Search for the cell housing the specified text and yield its (X, Y) center coordinate. 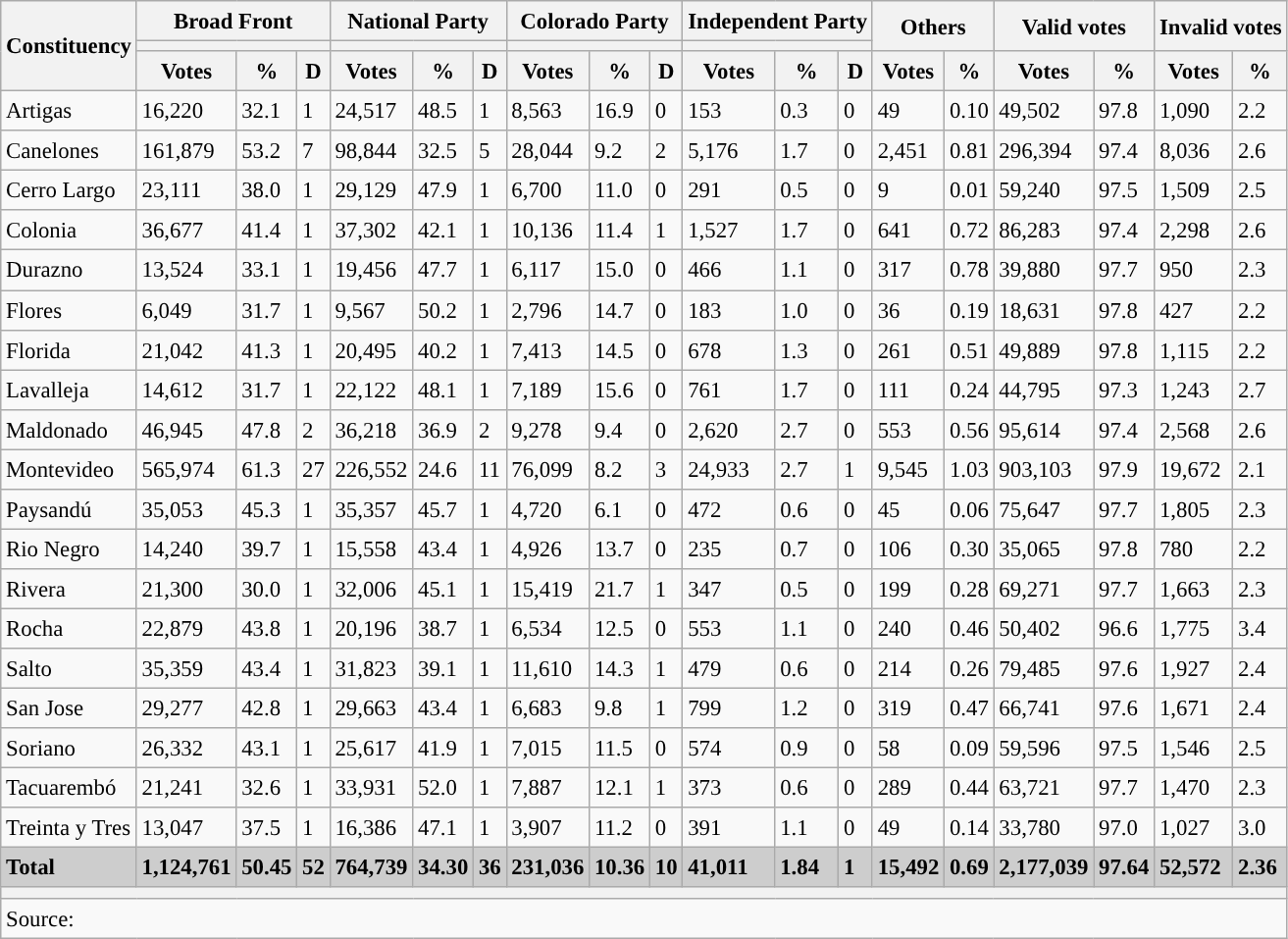
9.8 (620, 708)
29,663 (371, 708)
Rio Negro (69, 549)
18,631 (1044, 310)
3.0 (1260, 828)
52,572 (1194, 867)
15,492 (908, 867)
641 (908, 230)
9,545 (908, 469)
1.0 (806, 310)
47.1 (443, 828)
24,933 (729, 469)
106 (908, 549)
24,517 (371, 112)
79,485 (1044, 669)
Constituency (69, 46)
34.30 (443, 867)
13.7 (620, 549)
199 (908, 589)
Treinta y Tres (69, 828)
33,931 (371, 789)
Rocha (69, 628)
799 (729, 708)
574 (729, 748)
289 (908, 789)
Source: (644, 918)
472 (729, 510)
50,402 (1044, 628)
1,509 (1194, 190)
20,495 (371, 349)
1,470 (1194, 789)
4,926 (547, 549)
764,739 (371, 867)
5 (490, 151)
1.03 (969, 469)
1.2 (806, 708)
8,036 (1194, 151)
Invalid votes (1220, 26)
11.0 (620, 190)
41.4 (267, 230)
98,844 (371, 151)
43.1 (267, 748)
45.1 (443, 589)
0.24 (969, 391)
3,907 (547, 828)
16.9 (620, 112)
0.46 (969, 628)
0.10 (969, 112)
0.7 (806, 549)
Valid votes (1074, 26)
Artigas (69, 112)
780 (1194, 549)
43.8 (267, 628)
Colonia (69, 230)
14.5 (620, 349)
15.0 (620, 271)
950 (1194, 271)
10,136 (547, 230)
47.8 (267, 430)
0.26 (969, 669)
47.7 (443, 271)
San Jose (69, 708)
3 (665, 469)
37.5 (267, 828)
10 (665, 867)
12.1 (620, 789)
52 (314, 867)
35,357 (371, 510)
10.36 (620, 867)
0.19 (969, 310)
Florida (69, 349)
14,612 (186, 391)
95,614 (1044, 430)
15,558 (371, 549)
7,413 (547, 349)
317 (908, 271)
46,945 (186, 430)
41.9 (443, 748)
11 (490, 469)
11.4 (620, 230)
6.1 (620, 510)
0.72 (969, 230)
6,117 (547, 271)
16,220 (186, 112)
7 (314, 151)
0.3 (806, 112)
33,780 (1044, 828)
32.6 (267, 789)
59,240 (1044, 190)
235 (729, 549)
1,546 (1194, 748)
0.28 (969, 589)
296,394 (1044, 151)
1,663 (1194, 589)
14,240 (186, 549)
2,568 (1194, 430)
21,300 (186, 589)
4,720 (547, 510)
58 (908, 748)
35,065 (1044, 549)
0.14 (969, 828)
12.5 (620, 628)
30.0 (267, 589)
2,177,039 (1044, 867)
6,700 (547, 190)
2.36 (1260, 867)
3.4 (1260, 628)
75,647 (1044, 510)
1,115 (1194, 349)
9,567 (371, 310)
6,049 (186, 310)
7,015 (547, 748)
97.64 (1124, 867)
9.2 (620, 151)
761 (729, 391)
565,974 (186, 469)
0.69 (969, 867)
36,677 (186, 230)
1,805 (1194, 510)
97.0 (1124, 828)
0.47 (969, 708)
22,879 (186, 628)
32,006 (371, 589)
9,278 (547, 430)
1,027 (1194, 828)
29,277 (186, 708)
Independent Party (778, 22)
6,534 (547, 628)
11.2 (620, 828)
52.0 (443, 789)
8.2 (620, 469)
7,189 (547, 391)
1,927 (1194, 669)
9.4 (620, 430)
National Party (418, 22)
Colorado Party (594, 22)
33.1 (267, 271)
97.9 (1124, 469)
111 (908, 391)
28,044 (547, 151)
11,610 (547, 669)
Broad Front (233, 22)
37,302 (371, 230)
97.3 (1124, 391)
1,243 (1194, 391)
16,386 (371, 828)
45 (908, 510)
66,741 (1044, 708)
27 (314, 469)
1.3 (806, 349)
2,796 (547, 310)
49,502 (1044, 112)
1,671 (1194, 708)
26,332 (186, 748)
86,283 (1044, 230)
69,271 (1044, 589)
678 (729, 349)
7,887 (547, 789)
1,775 (1194, 628)
13,047 (186, 828)
29,129 (371, 190)
6,683 (547, 708)
63,721 (1044, 789)
0.56 (969, 430)
1.84 (806, 867)
38.0 (267, 190)
1,527 (729, 230)
373 (729, 789)
21,042 (186, 349)
427 (1194, 310)
Tacuarembó (69, 789)
36.9 (443, 430)
14.3 (620, 669)
Others (933, 26)
11.5 (620, 748)
Soriano (69, 748)
2,620 (729, 430)
76,099 (547, 469)
45.7 (443, 510)
38.7 (443, 628)
15.6 (620, 391)
42.1 (443, 230)
0.09 (969, 748)
36,218 (371, 430)
0.44 (969, 789)
1,090 (1194, 112)
48.1 (443, 391)
50.2 (443, 310)
42.8 (267, 708)
32.1 (267, 112)
14.7 (620, 310)
48.5 (443, 112)
0.06 (969, 510)
96.6 (1124, 628)
45.3 (267, 510)
5,176 (729, 151)
214 (908, 669)
2.1 (1260, 469)
466 (729, 271)
8,563 (547, 112)
153 (729, 112)
40.2 (443, 349)
21.7 (620, 589)
25,617 (371, 748)
391 (729, 828)
20,196 (371, 628)
61.3 (267, 469)
21,241 (186, 789)
1,124,761 (186, 867)
Lavalleja (69, 391)
31,823 (371, 669)
2,298 (1194, 230)
39,880 (1044, 271)
0.81 (969, 151)
2,451 (908, 151)
41.3 (267, 349)
39.1 (443, 669)
Salto (69, 669)
13,524 (186, 271)
49,889 (1044, 349)
903,103 (1044, 469)
319 (908, 708)
479 (729, 669)
347 (729, 589)
Flores (69, 310)
24.6 (443, 469)
15,419 (547, 589)
41,011 (729, 867)
Montevideo (69, 469)
Rivera (69, 589)
44,795 (1044, 391)
Canelones (69, 151)
261 (908, 349)
240 (908, 628)
35,359 (186, 669)
47.9 (443, 190)
35,053 (186, 510)
0.51 (969, 349)
161,879 (186, 151)
9 (908, 190)
Paysandú (69, 510)
0.9 (806, 748)
226,552 (371, 469)
0.01 (969, 190)
183 (729, 310)
0.30 (969, 549)
Cerro Largo (69, 190)
291 (729, 190)
19,456 (371, 271)
59,596 (1044, 748)
22,122 (371, 391)
19,672 (1194, 469)
Total (69, 867)
Durazno (69, 271)
53.2 (267, 151)
Maldonado (69, 430)
231,036 (547, 867)
0.78 (969, 271)
39.7 (267, 549)
23,111 (186, 190)
32.5 (443, 151)
50.45 (267, 867)
